Scan for the cell matching the given text and deliver its (X, Y) coordinate at center. 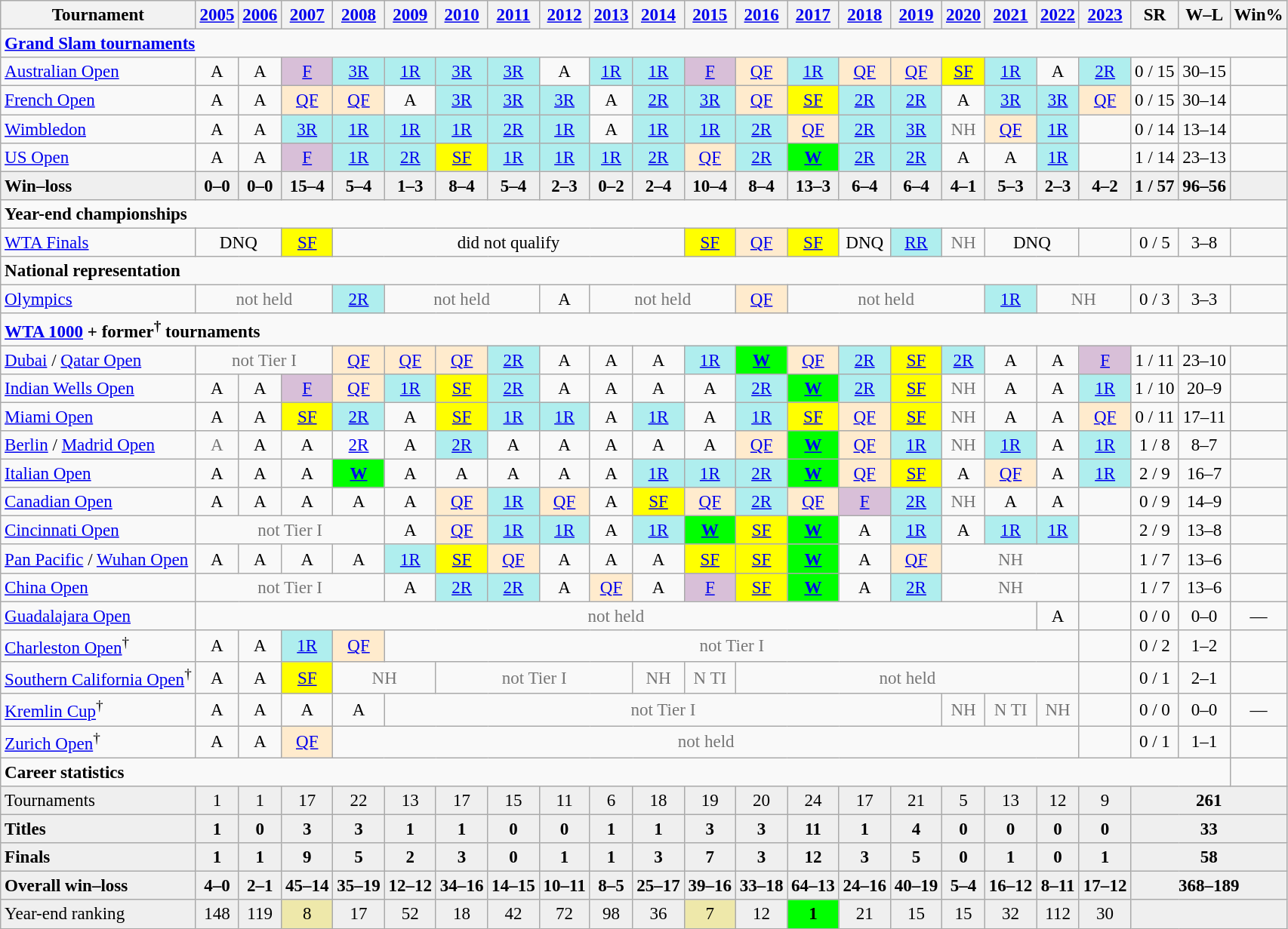
WTA 1000 + former† tournaments (644, 330)
Wimbledon (98, 129)
4–1 (963, 186)
1–2 (1204, 646)
National representation (644, 271)
Indian Wells Open (98, 389)
33–18 (761, 886)
Kremlin Cup† (98, 710)
Tournaments (98, 801)
Zurich Open† (98, 742)
12–12 (410, 886)
Guadalajara Open (98, 616)
15–4 (307, 186)
2017 (813, 15)
Southern California Open† (98, 678)
Year-end ranking (98, 915)
2012 (565, 15)
2022 (1058, 15)
Dubai / Qatar Open (98, 360)
20–9 (1204, 389)
2008 (359, 15)
1–3 (410, 186)
Cincinnati Open (98, 531)
Year-end championships (644, 214)
8–11 (1058, 886)
368–189 (1209, 886)
8–5 (612, 886)
2011 (513, 15)
72 (565, 915)
2014 (658, 15)
14–15 (513, 886)
30–15 (1204, 72)
5–3 (1010, 186)
10–11 (565, 886)
Pan Pacific / Wuhan Open (98, 559)
0 / 3 (1155, 300)
6 (612, 801)
22 (359, 801)
Berlin / Madrid Open (98, 445)
2 (410, 857)
Tournament (98, 15)
39–16 (710, 886)
52 (410, 915)
261 (1209, 801)
34–16 (461, 886)
1 / 57 (1155, 186)
2018 (864, 15)
13–14 (1204, 129)
24–16 (864, 886)
8–7 (1204, 445)
2006 (260, 15)
1 / 14 (1155, 158)
42 (513, 915)
2016 (761, 15)
17–12 (1105, 886)
2019 (916, 15)
25–17 (658, 886)
14–9 (1204, 502)
8 (307, 915)
45–14 (307, 886)
0 / 2 (1155, 646)
16–7 (1204, 474)
0 / 14 (1155, 129)
36 (658, 915)
0–2 (612, 186)
1–1 (1204, 742)
13–8 (1204, 531)
58 (1209, 857)
4–2 (1105, 186)
33 (1209, 829)
119 (260, 915)
Italian Open (98, 474)
2021 (1010, 15)
112 (1058, 915)
13–3 (813, 186)
Canadian Open (98, 502)
Titles (98, 829)
Miami Open (98, 417)
24 (813, 801)
SR (1155, 15)
4–0 (217, 886)
3–8 (1204, 243)
Win% (1259, 15)
Olympics (98, 300)
10–4 (710, 186)
4 (916, 829)
64–13 (813, 886)
20 (761, 801)
WTA Finals (98, 243)
2007 (307, 15)
2015 (710, 15)
30–14 (1204, 100)
19 (710, 801)
1 / 8 (1155, 445)
Grand Slam tournaments (644, 44)
China Open (98, 588)
35–19 (359, 886)
US Open (98, 158)
Win–loss (98, 186)
40–19 (916, 886)
3–3 (1204, 300)
148 (217, 915)
1 / 11 (1155, 360)
23–13 (1204, 158)
2009 (410, 15)
2–4 (658, 186)
96–56 (1204, 186)
RR (916, 243)
17–11 (1204, 417)
Career statistics (616, 772)
1 / 10 (1155, 389)
0 / 5 (1155, 243)
2020 (963, 15)
2013 (612, 15)
French Open (98, 100)
Overall win–loss (98, 886)
0 / 11 (1155, 417)
23–10 (1204, 360)
Finals (98, 857)
W–L (1204, 15)
2005 (217, 15)
0 / 9 (1155, 502)
30 (1105, 915)
32 (1010, 915)
2010 (461, 15)
98 (612, 915)
Charleston Open† (98, 646)
Australian Open (98, 72)
16–12 (1010, 886)
did not qualify (509, 243)
2023 (1105, 15)
